Extract the [X, Y] coordinate from the center of the cell holding the provided text.  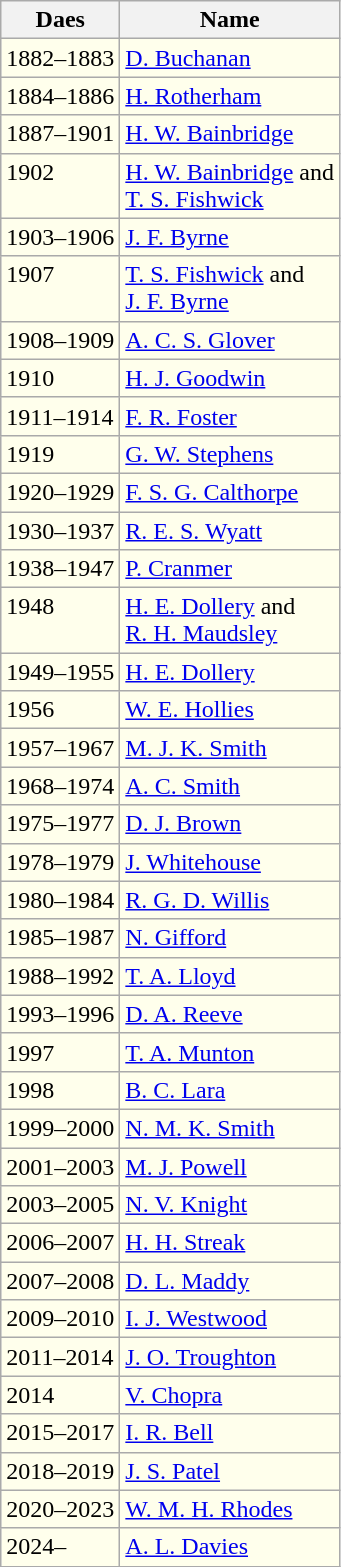
M. J. Powell [230, 1167]
J. O. Troughton [230, 1357]
1902 [60, 186]
D. L. Maddy [230, 1281]
1956 [60, 710]
2014 [60, 1395]
1887–1901 [60, 134]
2007–2008 [60, 1281]
Name [230, 20]
1999–2000 [60, 1128]
1975–1977 [60, 824]
D. A. Reeve [230, 1014]
H. H. Streak [230, 1243]
N. Gifford [230, 938]
1903–1906 [60, 237]
R. E. S. Wyatt [230, 531]
1882–1883 [60, 58]
1911–1914 [60, 416]
1988–1992 [60, 976]
1957–1967 [60, 748]
H. Rotherham [230, 96]
1910 [60, 378]
1907 [60, 288]
1985–1987 [60, 938]
1920–1929 [60, 492]
1948 [60, 620]
1949–1955 [60, 672]
R. G. D. Willis [230, 900]
W. E. Hollies [230, 710]
1908–1909 [60, 340]
2001–2003 [60, 1167]
H. J. Goodwin [230, 378]
F. S. G. Calthorpe [230, 492]
1998 [60, 1090]
W. M. H. Rhodes [230, 1509]
N. V. Knight [230, 1205]
N. M. K. Smith [230, 1128]
H. W. Bainbridge [230, 134]
T. A. Lloyd [230, 976]
2020–2023 [60, 1509]
P. Cranmer [230, 569]
J. F. Byrne [230, 237]
1884–1886 [60, 96]
1993–1996 [60, 1014]
1978–1979 [60, 862]
2015–2017 [60, 1433]
1938–1947 [60, 569]
2011–2014 [60, 1357]
1997 [60, 1052]
F. R. Foster [230, 416]
M. J. K. Smith [230, 748]
2003–2005 [60, 1205]
A. C. S. Glover [230, 340]
H. E. Dollery [230, 672]
2006–2007 [60, 1243]
1968–1974 [60, 786]
2009–2010 [60, 1319]
V. Chopra [230, 1395]
2018–2019 [60, 1471]
D. J. Brown [230, 824]
H. W. Bainbridge and T. S. Fishwick [230, 186]
1930–1937 [60, 531]
Daes [60, 20]
1919 [60, 454]
A. L. Davies [230, 1547]
T. A. Munton [230, 1052]
G. W. Stephens [230, 454]
A. C. Smith [230, 786]
T. S. Fishwick and J. F. Byrne [230, 288]
I. R. Bell [230, 1433]
J. S. Patel [230, 1471]
D. Buchanan [230, 58]
J. Whitehouse [230, 862]
I. J. Westwood [230, 1319]
2024– [60, 1547]
1980–1984 [60, 900]
H. E. Dollery and R. H. Maudsley [230, 620]
B. C. Lara [230, 1090]
